Capture the cell that displays the provided text and extract its [x, y] central coordinate. 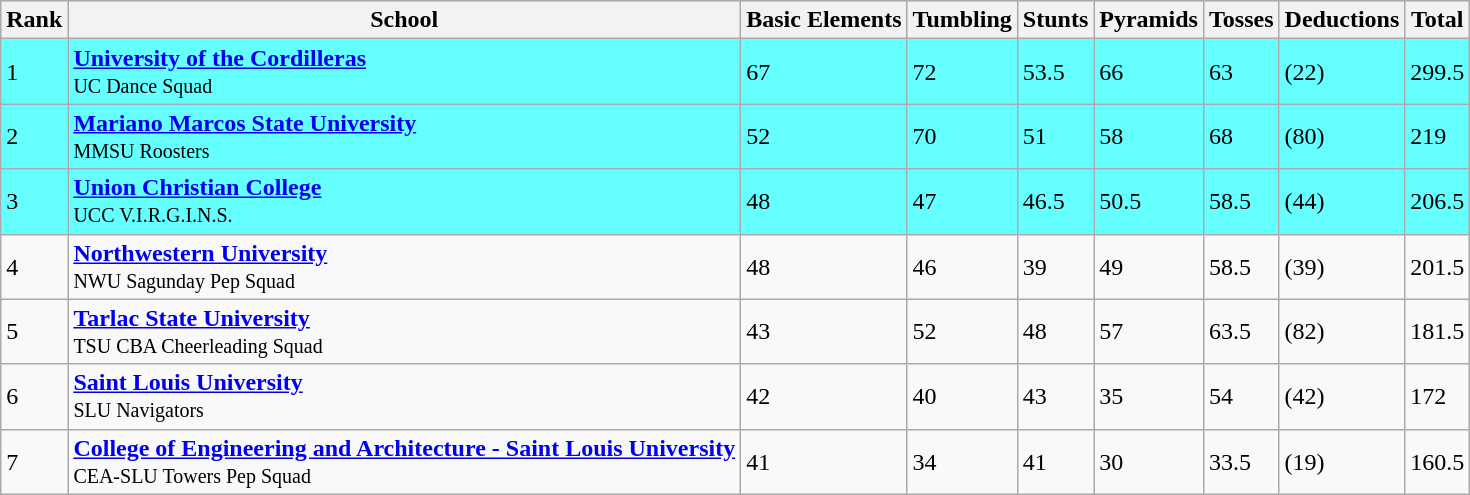
70 [962, 136]
(44) [1342, 202]
54 [1241, 396]
Northwestern University NWU Sagunday Pep Squad [404, 266]
Tarlac State University TSU CBA Cheerleading Squad [404, 332]
58 [1149, 136]
33.5 [1241, 462]
Pyramids [1149, 20]
172 [1438, 396]
4 [34, 266]
206.5 [1438, 202]
Rank [34, 20]
7 [34, 462]
Total [1438, 20]
46.5 [1055, 202]
46 [962, 266]
34 [962, 462]
160.5 [1438, 462]
School [404, 20]
67 [824, 72]
35 [1149, 396]
63 [1241, 72]
2 [34, 136]
1 [34, 72]
(82) [1342, 332]
3 [34, 202]
68 [1241, 136]
63.5 [1241, 332]
66 [1149, 72]
Tumbling [962, 20]
51 [1055, 136]
Stunts [1055, 20]
53.5 [1055, 72]
181.5 [1438, 332]
(42) [1342, 396]
Saint Louis University SLU Navigators [404, 396]
Tosses [1241, 20]
Union Christian College UCC V.I.R.G.I.N.S. [404, 202]
(39) [1342, 266]
(19) [1342, 462]
College of Engineering and Architecture - Saint Louis University CEA-SLU Towers Pep Squad [404, 462]
50.5 [1149, 202]
(80) [1342, 136]
40 [962, 396]
Deductions [1342, 20]
(22) [1342, 72]
72 [962, 72]
5 [34, 332]
47 [962, 202]
49 [1149, 266]
42 [824, 396]
30 [1149, 462]
University of the Cordilleras UC Dance Squad [404, 72]
Basic Elements [824, 20]
6 [34, 396]
299.5 [1438, 72]
39 [1055, 266]
201.5 [1438, 266]
57 [1149, 332]
219 [1438, 136]
Mariano Marcos State University MMSU Roosters [404, 136]
